For the text-containing cell, return its midpoint in [X, Y] coordinate format. 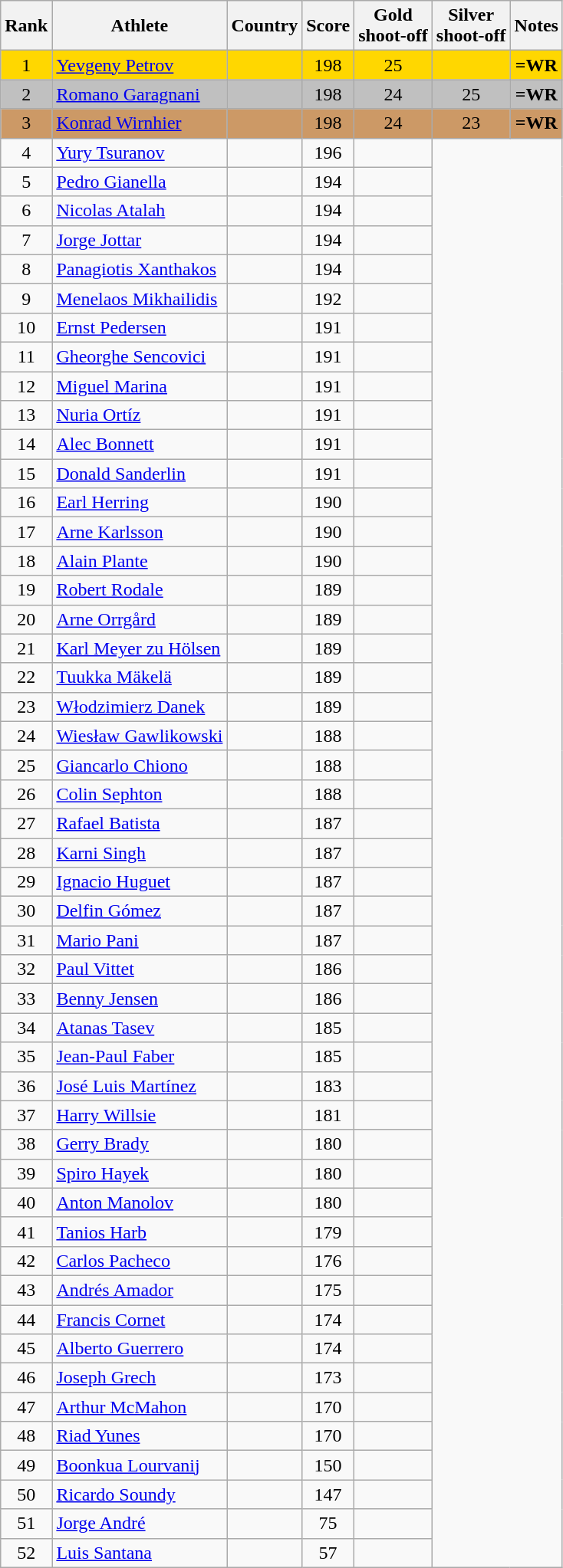
181 [328, 1115]
Nuria Ortíz [140, 415]
40 [26, 1202]
52 [26, 1553]
Athlete [140, 26]
44 [26, 1319]
Alain Plante [140, 561]
26 [26, 794]
173 [328, 1378]
196 [328, 153]
20 [26, 619]
47 [26, 1407]
Arthur McMahon [140, 1407]
1 [26, 65]
34 [26, 1028]
7 [26, 240]
Menelaos Mikhailidis [140, 298]
Riad Yunes [140, 1436]
18 [26, 561]
Gheorghe Sencovici [140, 356]
Tuukka Mäkelä [140, 677]
13 [26, 415]
Delfin Gómez [140, 911]
57 [328, 1553]
Harry Willsie [140, 1115]
Yury Tsuranov [140, 153]
Jorge André [140, 1524]
28 [26, 853]
Paul Vittet [140, 969]
176 [328, 1261]
41 [26, 1232]
Arne Karlsson [140, 532]
5 [26, 182]
10 [26, 327]
22 [26, 677]
Arne Orrgård [140, 619]
Jorge Jottar [140, 240]
Jean-Paul Faber [140, 1057]
50 [26, 1494]
43 [26, 1290]
Karni Singh [140, 853]
Donald Sanderlin [140, 474]
12 [26, 385]
21 [26, 648]
Konrad Wirnhier [140, 123]
16 [26, 503]
75 [328, 1524]
Karl Meyer zu Hölsen [140, 648]
Panagiotis Xanthakos [140, 269]
Anton Manolov [140, 1202]
Spiro Hayek [140, 1173]
175 [328, 1290]
Earl Herring [140, 503]
14 [26, 444]
Goldshoot-off [393, 26]
6 [26, 211]
147 [328, 1494]
Miguel Marina [140, 385]
51 [26, 1524]
46 [26, 1378]
Andrés Amador [140, 1290]
Ignacio Huguet [140, 882]
2 [26, 94]
36 [26, 1086]
Francis Cornet [140, 1319]
30 [26, 911]
192 [328, 298]
29 [26, 882]
Tanios Harb [140, 1232]
Score [328, 26]
37 [26, 1115]
Rank [26, 26]
15 [26, 474]
48 [26, 1436]
Włodzimierz Danek [140, 707]
9 [26, 298]
José Luis Martínez [140, 1086]
Yevgeny Petrov [140, 65]
Gerry Brady [140, 1144]
Luis Santana [140, 1553]
Notes [536, 26]
Boonkua Lourvanij [140, 1465]
Rafael Batista [140, 823]
45 [26, 1349]
Benny Jensen [140, 999]
27 [26, 823]
Robert Rodale [140, 590]
Giancarlo Chiono [140, 765]
49 [26, 1465]
35 [26, 1057]
Carlos Pacheco [140, 1261]
Silvershoot-off [471, 26]
Joseph Grech [140, 1378]
8 [26, 269]
Atanas Tasev [140, 1028]
Nicolas Atalah [140, 211]
31 [26, 940]
Ernst Pedersen [140, 327]
Pedro Gianella [140, 182]
33 [26, 999]
38 [26, 1144]
Alec Bonnett [140, 444]
Mario Pani [140, 940]
150 [328, 1465]
39 [26, 1173]
Wiesław Gawlikowski [140, 736]
Country [265, 26]
32 [26, 969]
Alberto Guerrero [140, 1349]
11 [26, 356]
4 [26, 153]
183 [328, 1086]
Ricardo Soundy [140, 1494]
3 [26, 123]
42 [26, 1261]
Romano Garagnani [140, 94]
179 [328, 1232]
19 [26, 590]
Colin Sephton [140, 794]
17 [26, 532]
